Identify which cell holds the provided text, then report its [X, Y] central coordinate. 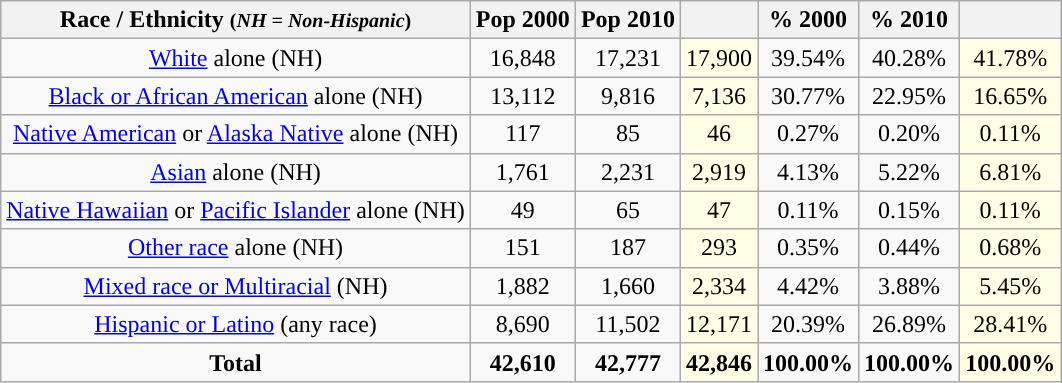
11,502 [628, 324]
12,171 [718, 324]
42,777 [628, 362]
17,231 [628, 58]
65 [628, 210]
Race / Ethnicity (NH = Non-Hispanic) [236, 20]
6.81% [1010, 172]
2,919 [718, 172]
Mixed race or Multiracial (NH) [236, 286]
30.77% [808, 96]
White alone (NH) [236, 58]
Total [236, 362]
8,690 [522, 324]
28.41% [1010, 324]
1,882 [522, 286]
Asian alone (NH) [236, 172]
40.28% [910, 58]
151 [522, 248]
46 [718, 134]
Native American or Alaska Native alone (NH) [236, 134]
2,334 [718, 286]
0.44% [910, 248]
Black or African American alone (NH) [236, 96]
4.42% [808, 286]
42,610 [522, 362]
41.78% [1010, 58]
85 [628, 134]
22.95% [910, 96]
% 2010 [910, 20]
187 [628, 248]
117 [522, 134]
0.15% [910, 210]
5.45% [1010, 286]
0.20% [910, 134]
42,846 [718, 362]
7,136 [718, 96]
Hispanic or Latino (any race) [236, 324]
39.54% [808, 58]
Pop 2000 [522, 20]
Other race alone (NH) [236, 248]
47 [718, 210]
1,761 [522, 172]
20.39% [808, 324]
13,112 [522, 96]
Native Hawaiian or Pacific Islander alone (NH) [236, 210]
16.65% [1010, 96]
49 [522, 210]
% 2000 [808, 20]
0.68% [1010, 248]
5.22% [910, 172]
3.88% [910, 286]
293 [718, 248]
16,848 [522, 58]
26.89% [910, 324]
2,231 [628, 172]
17,900 [718, 58]
0.27% [808, 134]
1,660 [628, 286]
9,816 [628, 96]
Pop 2010 [628, 20]
4.13% [808, 172]
0.35% [808, 248]
